Capture the cell that displays the provided text and extract its (X, Y) central coordinate. 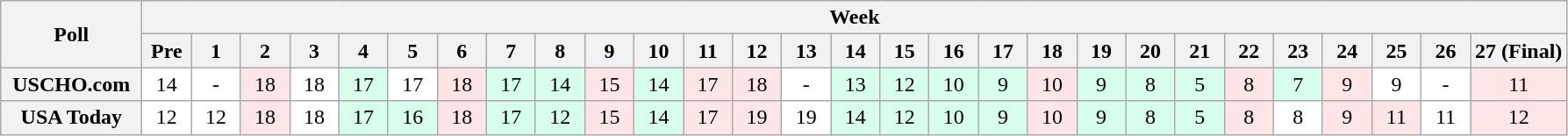
2 (265, 51)
24 (1347, 51)
3 (314, 51)
Pre (167, 51)
22 (1249, 51)
4 (363, 51)
23 (1298, 51)
6 (462, 51)
Week (855, 18)
20 (1150, 51)
21 (1199, 51)
USA Today (72, 118)
27 (Final) (1519, 51)
USCHO.com (72, 84)
1 (216, 51)
Poll (72, 34)
26 (1445, 51)
25 (1396, 51)
